From the cell containing the given text, extract its center point as (x, y) coordinate. 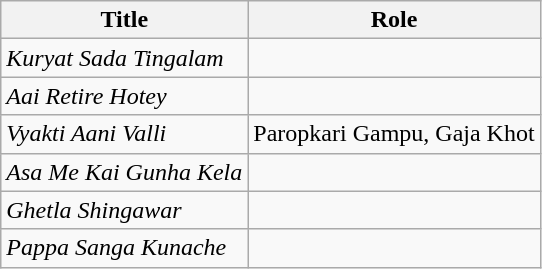
Pappa Sanga Kunache (124, 248)
Vyakti Aani Valli (124, 134)
Asa Me Kai Gunha Kela (124, 172)
Title (124, 20)
Role (394, 20)
Ghetla Shingawar (124, 210)
Kuryat Sada Tingalam (124, 58)
Paropkari Gampu, Gaja Khot (394, 134)
Aai Retire Hotey (124, 96)
